Search for the cell housing the specified text and yield its (x, y) center coordinate. 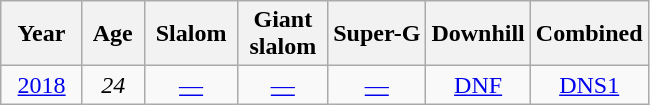
Giant slalom (283, 34)
2018 (42, 85)
24 (113, 85)
DNS1 (589, 85)
Super-G (377, 34)
Downhill (478, 34)
DNF (478, 85)
Combined (589, 34)
Year (42, 34)
Age (113, 34)
Slalom (191, 34)
